Provide the [X, Y] coordinate of the cell's center where the given text is located.  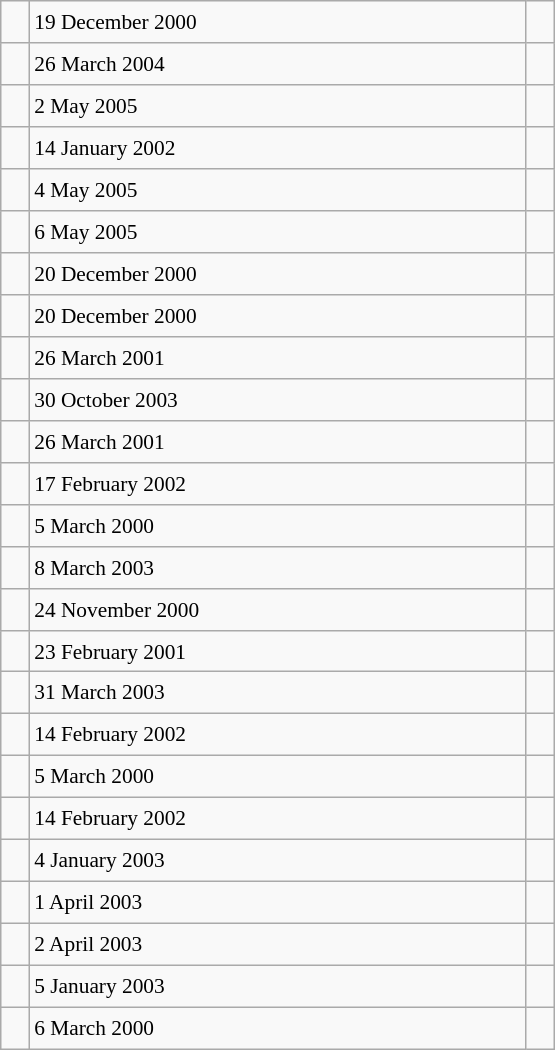
2 April 2003 [278, 945]
2 May 2005 [278, 106]
1 April 2003 [278, 903]
5 January 2003 [278, 986]
19 December 2000 [278, 22]
6 May 2005 [278, 232]
31 March 2003 [278, 693]
26 March 2004 [278, 64]
6 March 2000 [278, 1028]
24 November 2000 [278, 609]
23 February 2001 [278, 651]
17 February 2002 [278, 483]
4 May 2005 [278, 190]
4 January 2003 [278, 861]
30 October 2003 [278, 399]
8 March 2003 [278, 567]
14 January 2002 [278, 148]
